Scan for the cell matching the given text and deliver its [X, Y] coordinate at center. 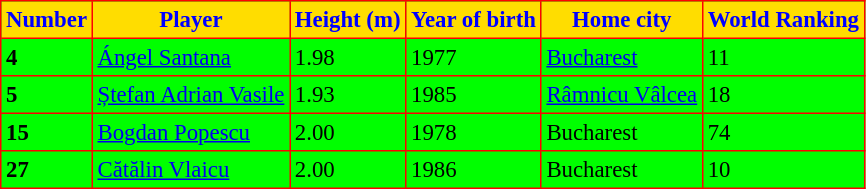
1978 [474, 132]
Cătălin Vlaicu [190, 170]
1977 [474, 57]
Height (m) [348, 20]
Râmnicu Vâlcea [622, 95]
10 [783, 170]
Ștefan Adrian Vasile [190, 95]
Number [47, 20]
1986 [474, 170]
1.98 [348, 57]
11 [783, 57]
18 [783, 95]
5 [47, 95]
World Ranking [783, 20]
1985 [474, 95]
Ángel Santana [190, 57]
Year of birth [474, 20]
Home city [622, 20]
27 [47, 170]
4 [47, 57]
1.93 [348, 95]
Bogdan Popescu [190, 132]
74 [783, 132]
15 [47, 132]
Player [190, 20]
